Search for the cell housing the specified text and yield its (x, y) center coordinate. 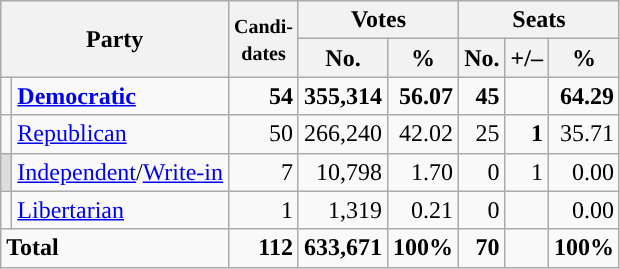
50 (264, 134)
112 (264, 248)
10,798 (342, 172)
25 (482, 134)
45 (482, 96)
Seats (540, 20)
Total (115, 248)
Republican (120, 134)
56.07 (424, 96)
Votes (378, 20)
Independent/Write-in (120, 172)
0.21 (424, 210)
Libertarian (120, 210)
7 (264, 172)
35.71 (584, 134)
70 (482, 248)
355,314 (342, 96)
Democratic (120, 96)
Candi-dates (264, 39)
Party (115, 39)
633,671 (342, 248)
1,319 (342, 210)
42.02 (424, 134)
1.70 (424, 172)
+/– (526, 58)
54 (264, 96)
266,240 (342, 134)
64.29 (584, 96)
